Detect which cell encompasses the target text, then output its [x, y] center coordinate. 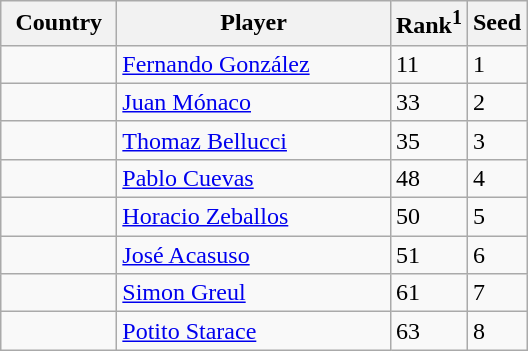
1 [496, 64]
4 [496, 178]
7 [496, 293]
Rank1 [428, 24]
6 [496, 255]
8 [496, 331]
José Acasuso [254, 255]
Potito Starace [254, 331]
2 [496, 102]
Country [59, 24]
3 [496, 140]
Fernando González [254, 64]
51 [428, 255]
Seed [496, 24]
Player [254, 24]
Thomaz Bellucci [254, 140]
Simon Greul [254, 293]
Pablo Cuevas [254, 178]
61 [428, 293]
5 [496, 217]
63 [428, 331]
35 [428, 140]
50 [428, 217]
Juan Mónaco [254, 102]
Horacio Zeballos [254, 217]
11 [428, 64]
48 [428, 178]
33 [428, 102]
